Locate the cell with the specified text and output its (x, y) center coordinate. 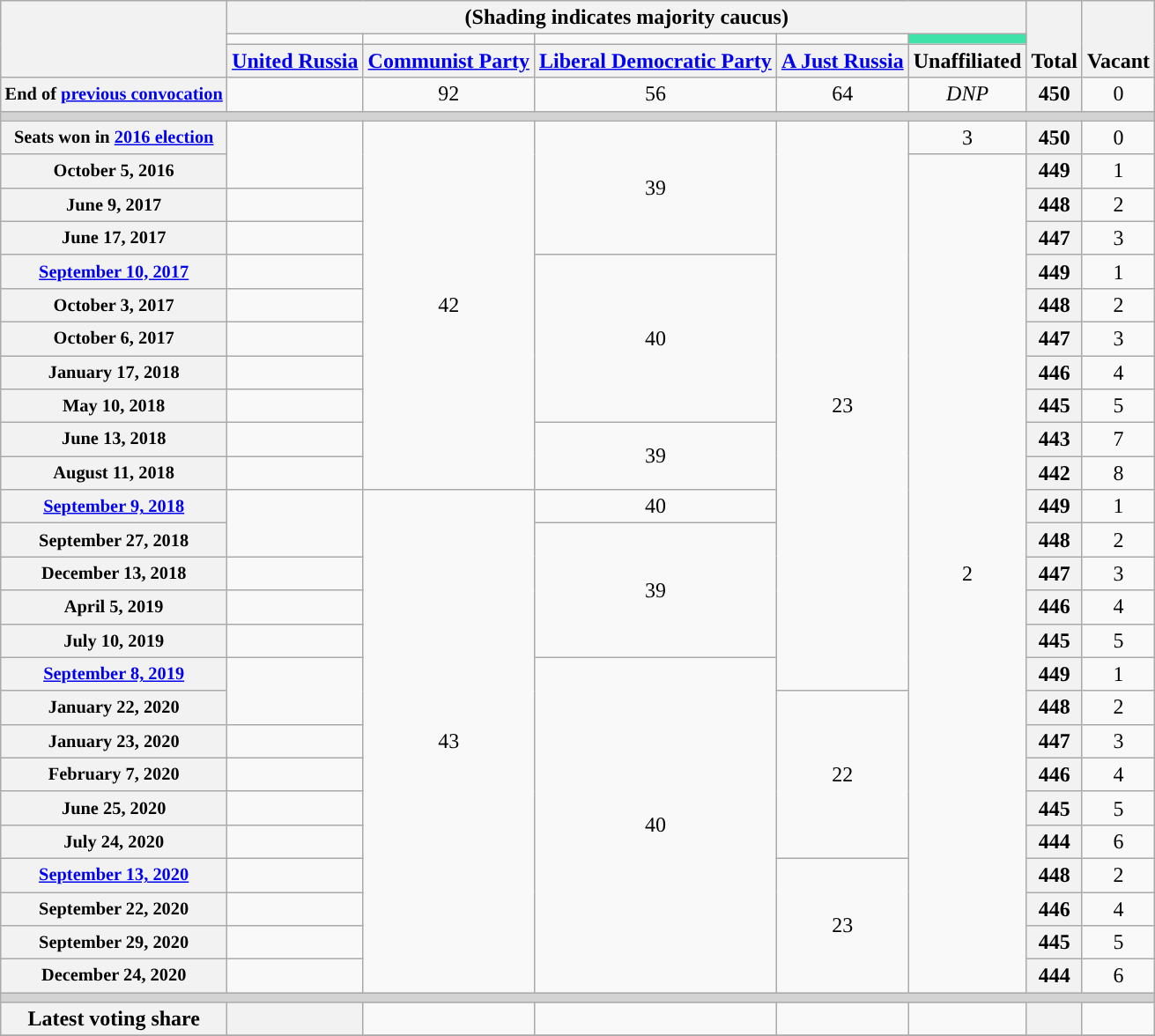
September 9, 2018 (115, 507)
64 (842, 94)
442 (1055, 473)
April 5, 2019 (115, 607)
7 (1118, 440)
(Shading indicates majority caucus) (627, 18)
September 27, 2018 (115, 540)
June 13, 2018 (115, 440)
92 (448, 94)
October 6, 2017 (115, 338)
8 (1118, 473)
Communist Party (448, 61)
January 23, 2020 (115, 741)
Seats won in 2016 election (115, 137)
October 5, 2016 (115, 171)
United Russia (295, 61)
December 13, 2018 (115, 573)
Liberal Democratic Party (655, 61)
December 24, 2020 (115, 976)
Latest voting share (115, 1019)
September 29, 2020 (115, 943)
October 3, 2017 (115, 305)
July 24, 2020 (115, 841)
January 22, 2020 (115, 707)
June 17, 2017 (115, 238)
January 17, 2018 (115, 373)
56 (655, 94)
End of previous convocation (115, 94)
June 25, 2020 (115, 808)
Vacant (1118, 39)
August 11, 2018 (115, 473)
443 (1055, 440)
43 (448, 742)
September 13, 2020 (115, 875)
September 8, 2019 (115, 674)
Total (1055, 39)
A Just Russia (842, 61)
Unaffiliated (967, 61)
September 10, 2017 (115, 271)
DNP (967, 94)
June 9, 2017 (115, 204)
22 (842, 774)
July 10, 2019 (115, 640)
September 22, 2020 (115, 908)
42 (448, 305)
May 10, 2018 (115, 406)
February 7, 2020 (115, 774)
